Scan for the cell matching the given text and deliver its (X, Y) coordinate at center. 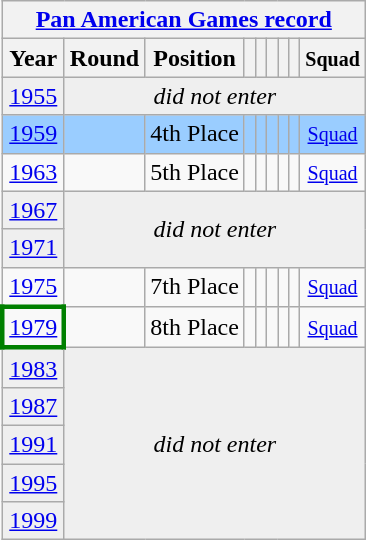
4th Place (195, 134)
Round (104, 58)
1971 (33, 248)
1975 (33, 287)
1983 (33, 368)
1995 (33, 483)
1967 (33, 210)
1987 (33, 406)
7th Place (195, 287)
1979 (33, 328)
8th Place (195, 328)
1959 (33, 134)
1991 (33, 444)
Pan American Games record (184, 20)
5th Place (195, 172)
1999 (33, 521)
Year (33, 58)
1955 (33, 96)
Position (195, 58)
1963 (33, 172)
